Identify which cell holds the provided text, then report its (X, Y) central coordinate. 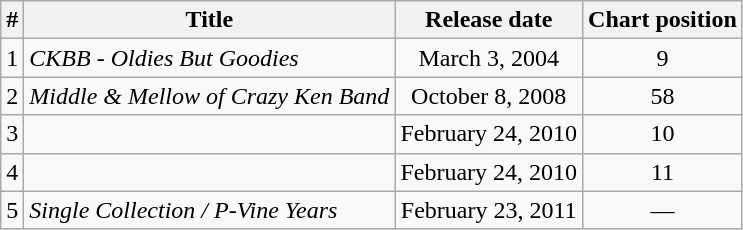
— (663, 210)
1 (12, 58)
# (12, 20)
3 (12, 134)
11 (663, 172)
February 23, 2011 (489, 210)
October 8, 2008 (489, 96)
March 3, 2004 (489, 58)
5 (12, 210)
4 (12, 172)
Chart position (663, 20)
2 (12, 96)
58 (663, 96)
Single Collection / P-Vine Years (210, 210)
Title (210, 20)
10 (663, 134)
CKBB - Oldies But Goodies (210, 58)
9 (663, 58)
Release date (489, 20)
Middle & Mellow of Crazy Ken Band (210, 96)
